Return [x, y] of the center of cell containing provided text 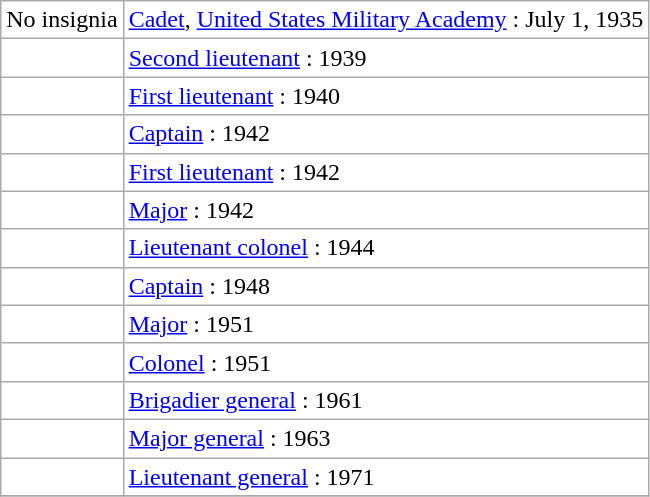
Lieutenant colonel : 1944 [386, 248]
Brigadier general : 1961 [386, 400]
Major : 1951 [386, 324]
Colonel : 1951 [386, 362]
First lieutenant : 1942 [386, 172]
No insignia [62, 20]
Major general : 1963 [386, 438]
Captain : 1948 [386, 286]
Second lieutenant : 1939 [386, 58]
Cadet, United States Military Academy : July 1, 1935 [386, 20]
First lieutenant : 1940 [386, 96]
Lieutenant general : 1971 [386, 477]
Captain : 1942 [386, 134]
Major : 1942 [386, 210]
